Locate the cell with the specified text and output its [X, Y] center coordinate. 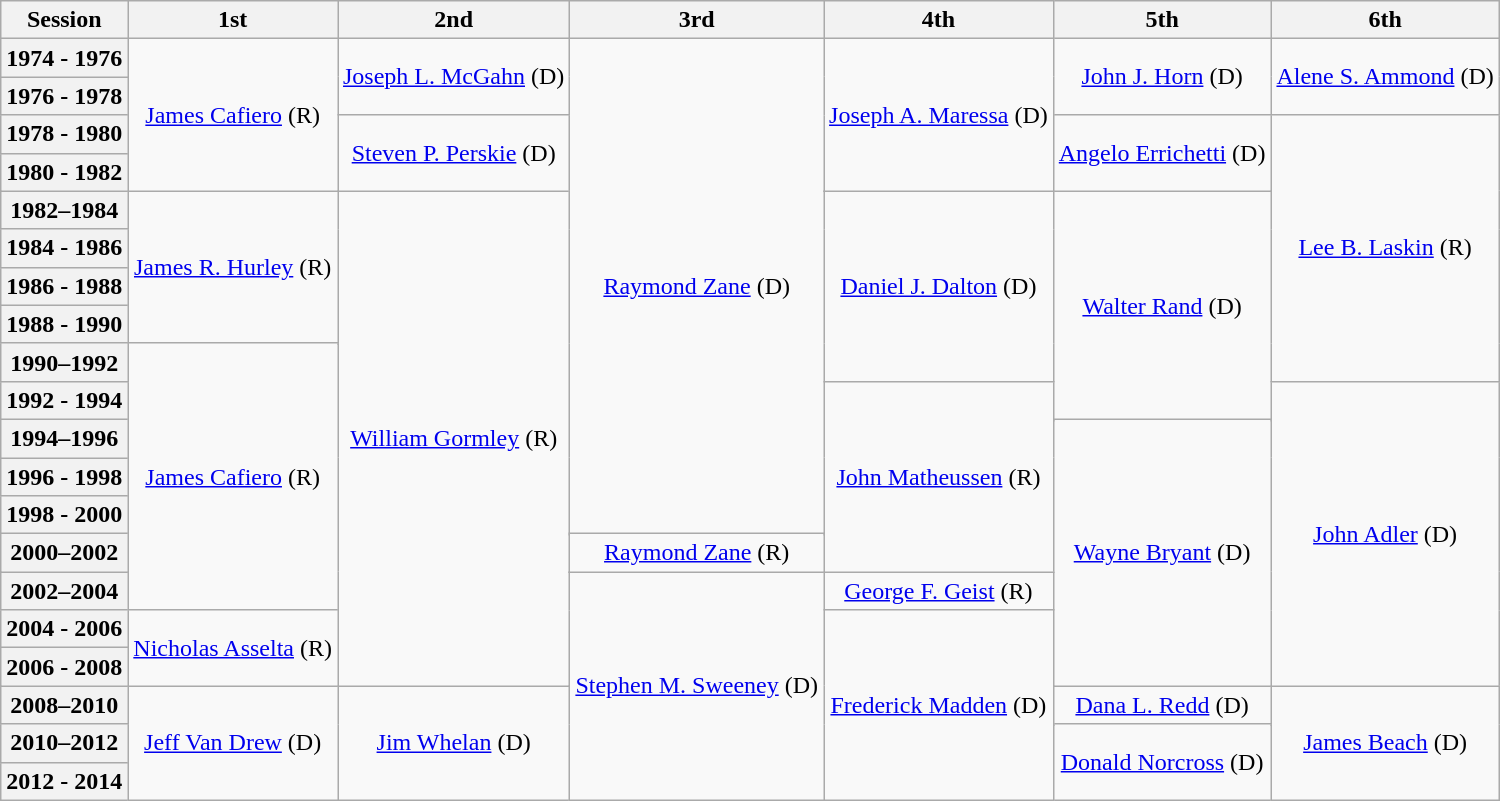
Jim Whelan (D) [454, 743]
Raymond Zane (D) [697, 286]
2004 - 2006 [64, 629]
1974 - 1976 [64, 58]
2000–2002 [64, 553]
Jeff Van Drew (D) [233, 743]
Walter Rand (D) [1162, 305]
1994–1996 [64, 438]
2002–2004 [64, 591]
1990–1992 [64, 362]
Joseph L. McGahn (D) [454, 77]
Joseph A. Maressa (D) [939, 115]
1986 - 1988 [64, 286]
1996 - 1998 [64, 477]
1992 - 1994 [64, 400]
Session [64, 20]
Dana L. Redd (D) [1162, 705]
John Adler (D) [1385, 533]
1976 - 1978 [64, 96]
1982–1984 [64, 210]
1st [233, 20]
John Matheussen (R) [939, 476]
William Gormley (R) [454, 438]
Angelo Errichetti (D) [1162, 153]
Daniel J. Dalton (D) [939, 286]
2006 - 2008 [64, 667]
Frederick Madden (D) [939, 705]
Raymond Zane (R) [697, 553]
John J. Horn (D) [1162, 77]
1988 - 1990 [64, 324]
2010–2012 [64, 743]
Nicholas Asselta (R) [233, 648]
George F. Geist (R) [939, 591]
2nd [454, 20]
1984 - 1986 [64, 248]
James Beach (D) [1385, 743]
Donald Norcross (D) [1162, 762]
Lee B. Laskin (R) [1385, 248]
5th [1162, 20]
Wayne Bryant (D) [1162, 552]
1998 - 2000 [64, 515]
2008–2010 [64, 705]
6th [1385, 20]
Alene S. Ammond (D) [1385, 77]
3rd [697, 20]
4th [939, 20]
2012 - 2014 [64, 781]
James R. Hurley (R) [233, 267]
1980 - 1982 [64, 172]
1978 - 1980 [64, 134]
Steven P. Perskie (D) [454, 153]
Stephen M. Sweeney (D) [697, 686]
